Return [x, y] of the center of cell containing provided text 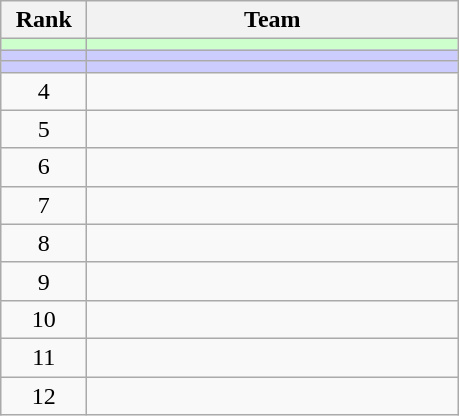
Team [272, 20]
9 [44, 281]
4 [44, 91]
6 [44, 167]
7 [44, 205]
11 [44, 357]
5 [44, 129]
12 [44, 395]
Rank [44, 20]
10 [44, 319]
8 [44, 243]
